Return (x, y) of the center of cell containing provided text 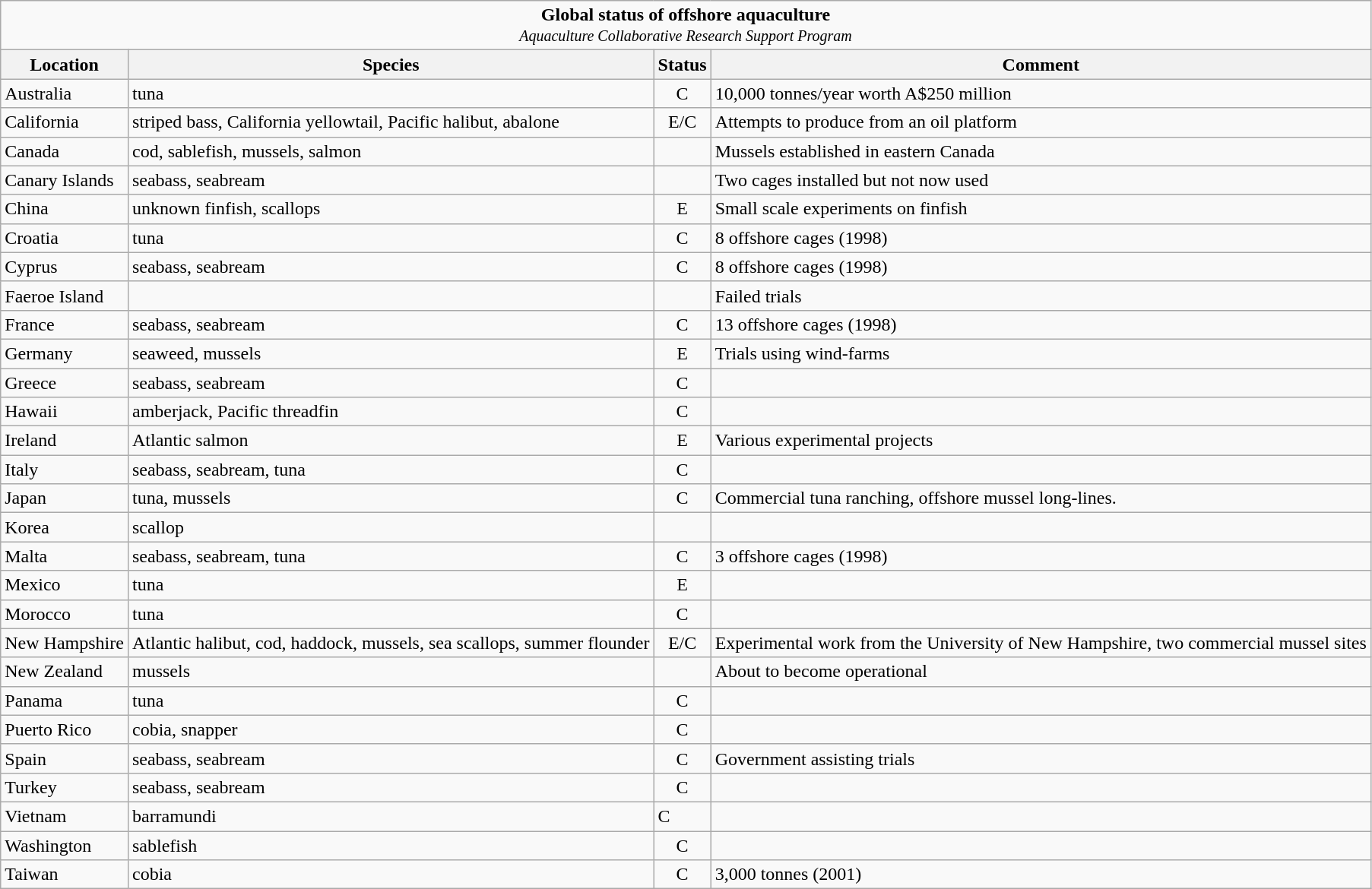
California (65, 122)
Small scale experiments on finfish (1041, 209)
Commercial tuna ranching, offshore mussel long-lines. (1041, 498)
Failed trials (1041, 296)
unknown finfish, scallops (391, 209)
China (65, 209)
Morocco (65, 614)
Atlantic halibut, cod, haddock, mussels, sea scallops, summer flounder (391, 643)
Panama (65, 701)
Canada (65, 151)
Australia (65, 93)
seaweed, mussels (391, 353)
scallop (391, 527)
Comment (1041, 65)
10,000 tonnes/year worth A$250 million (1041, 93)
tuna, mussels (391, 498)
Taiwan (65, 875)
cod, sablefish, mussels, salmon (391, 151)
Malta (65, 556)
Status (683, 65)
Cyprus (65, 267)
New Zealand (65, 672)
Location (65, 65)
Washington (65, 846)
striped bass, California yellowtail, Pacific halibut, abalone (391, 122)
Experimental work from the University of New Hampshire, two commercial mussel sites (1041, 643)
13 offshore cages (1998) (1041, 324)
Italy (65, 470)
Mexico (65, 585)
About to become operational (1041, 672)
Ireland (65, 441)
Mussels established in eastern Canada (1041, 151)
Canary Islands (65, 180)
Turkey (65, 787)
Global status of offshore aquaculture Aquaculture Collaborative Research Support Program (686, 26)
3,000 tonnes (2001) (1041, 875)
Spain (65, 758)
barramundi (391, 816)
Vietnam (65, 816)
Species (391, 65)
Germany (65, 353)
Greece (65, 382)
cobia, snapper (391, 729)
Various experimental projects (1041, 441)
cobia (391, 875)
Two cages installed but not now used (1041, 180)
Trials using wind-farms (1041, 353)
Attempts to produce from an oil platform (1041, 122)
New Hampshire (65, 643)
Faeroe Island (65, 296)
France (65, 324)
Japan (65, 498)
Korea (65, 527)
Hawaii (65, 412)
Puerto Rico (65, 729)
Government assisting trials (1041, 758)
3 offshore cages (1998) (1041, 556)
Atlantic salmon (391, 441)
sablefish (391, 846)
Croatia (65, 238)
amberjack, Pacific threadfin (391, 412)
mussels (391, 672)
